Return the [x, y] coordinate for the center point of the cell that contains the specified text.  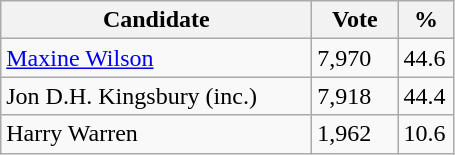
Vote [355, 20]
% [426, 20]
1,962 [355, 134]
44.6 [426, 58]
44.4 [426, 96]
Jon D.H. Kingsbury (inc.) [156, 96]
7,918 [355, 96]
Maxine Wilson [156, 58]
Candidate [156, 20]
Harry Warren [156, 134]
10.6 [426, 134]
7,970 [355, 58]
